Detect which cell encompasses the target text, then output its (x, y) center coordinate. 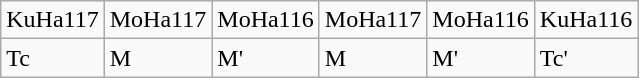
KuHa116 (586, 20)
KuHa117 (53, 20)
Tc' (586, 58)
Tc (53, 58)
